Identify which cell holds the provided text, then report its (X, Y) central coordinate. 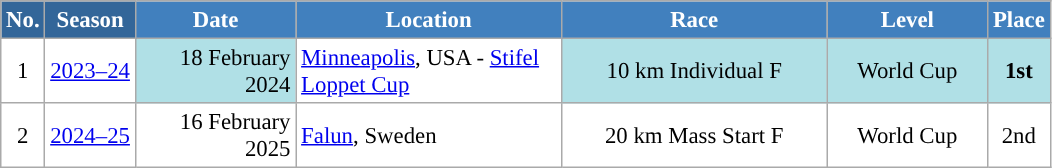
No. (23, 20)
2nd (1019, 136)
20 km Mass Start F (694, 136)
Race (694, 20)
16 February 2025 (216, 136)
Minneapolis, USA - Stifel Loppet Cup (429, 72)
Location (429, 20)
Season (90, 20)
1st (1019, 72)
Place (1019, 20)
Level (908, 20)
2 (23, 136)
Date (216, 20)
10 km Individual F (694, 72)
18 February 2024 (216, 72)
2023–24 (90, 72)
1 (23, 72)
Falun, Sweden (429, 136)
2024–25 (90, 136)
